Return [X, Y] of the center of cell containing provided text 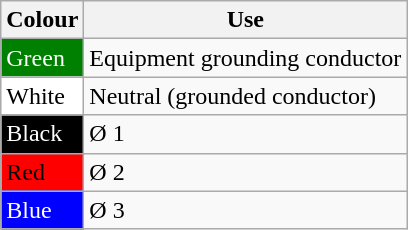
Black [42, 134]
Equipment grounding conductor [246, 58]
Neutral (grounded conductor) [246, 96]
Red [42, 172]
Blue [42, 210]
Use [246, 20]
Ø 1 [246, 134]
Ø 3 [246, 210]
Colour [42, 20]
Ø 2 [246, 172]
Green [42, 58]
White [42, 96]
